Capture the cell that displays the provided text and extract its [X, Y] central coordinate. 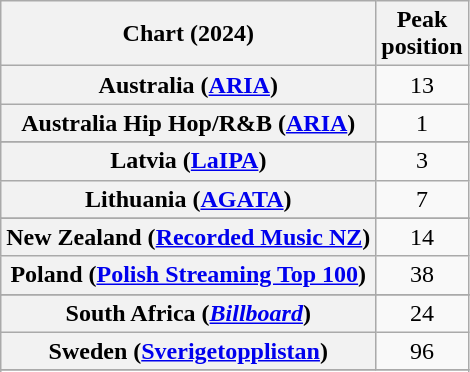
Sweden (Sverigetopplistan) [188, 351]
38 [422, 275]
Lithuania (AGATA) [188, 199]
Australia Hip Hop/R&B (ARIA) [188, 123]
Australia (ARIA) [188, 85]
New Zealand (Recorded Music NZ) [188, 237]
1 [422, 123]
24 [422, 313]
3 [422, 161]
Poland (Polish Streaming Top 100) [188, 275]
Chart (2024) [188, 34]
13 [422, 85]
Latvia (LaIPA) [188, 161]
96 [422, 351]
Peakposition [422, 34]
7 [422, 199]
South Africa (Billboard) [188, 313]
14 [422, 237]
